For the text-containing cell, return its midpoint in [X, Y] coordinate format. 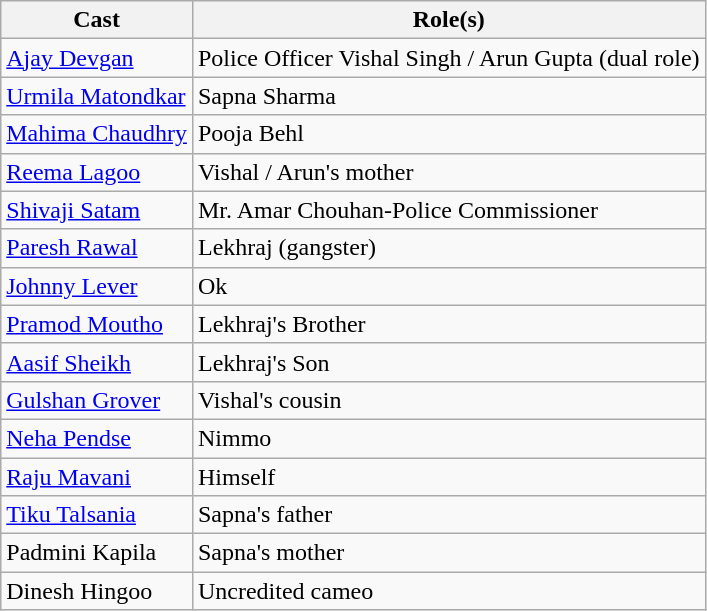
Vishal's cousin [448, 400]
Aasif Sheikh [97, 362]
Sapna's mother [448, 553]
Gulshan Grover [97, 400]
Urmila Matondkar [97, 96]
Lekhraj's Brother [448, 324]
Vishal / Arun's mother [448, 172]
Role(s) [448, 20]
Nimmo [448, 438]
Sapna Sharma [448, 96]
Mr. Amar Chouhan-Police Commissioner [448, 210]
Dinesh Hingoo [97, 591]
Pramod Moutho [97, 324]
Lekhraj (gangster) [448, 248]
Mahima Chaudhry [97, 134]
Paresh Rawal [97, 248]
Raju Mavani [97, 477]
Tiku Talsania [97, 515]
Neha Pendse [97, 438]
Uncredited cameo [448, 591]
Ok [448, 286]
Padmini Kapila [97, 553]
Reema Lagoo [97, 172]
Police Officer Vishal Singh / Arun Gupta (dual role) [448, 58]
Cast [97, 20]
Himself [448, 477]
Lekhraj's Son [448, 362]
Pooja Behl [448, 134]
Ajay Devgan [97, 58]
Sapna's father [448, 515]
Shivaji Satam [97, 210]
Johnny Lever [97, 286]
